Pinpoint the cell where the given text exists, returning its [X, Y] midpoint coordinate. 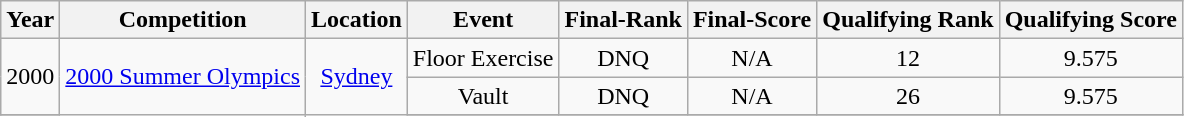
2000 Summer Olympics [183, 77]
26 [908, 96]
Event [483, 20]
Final-Score [752, 20]
Sydney [357, 77]
Qualifying Rank [908, 20]
Final-Rank [623, 20]
12 [908, 58]
Floor Exercise [483, 58]
Competition [183, 20]
Location [357, 20]
Qualifying Score [1090, 20]
Year [30, 20]
Vault [483, 96]
2000 [30, 77]
